Determine the [x, y] coordinate at the center of the cell enclosing the given text.  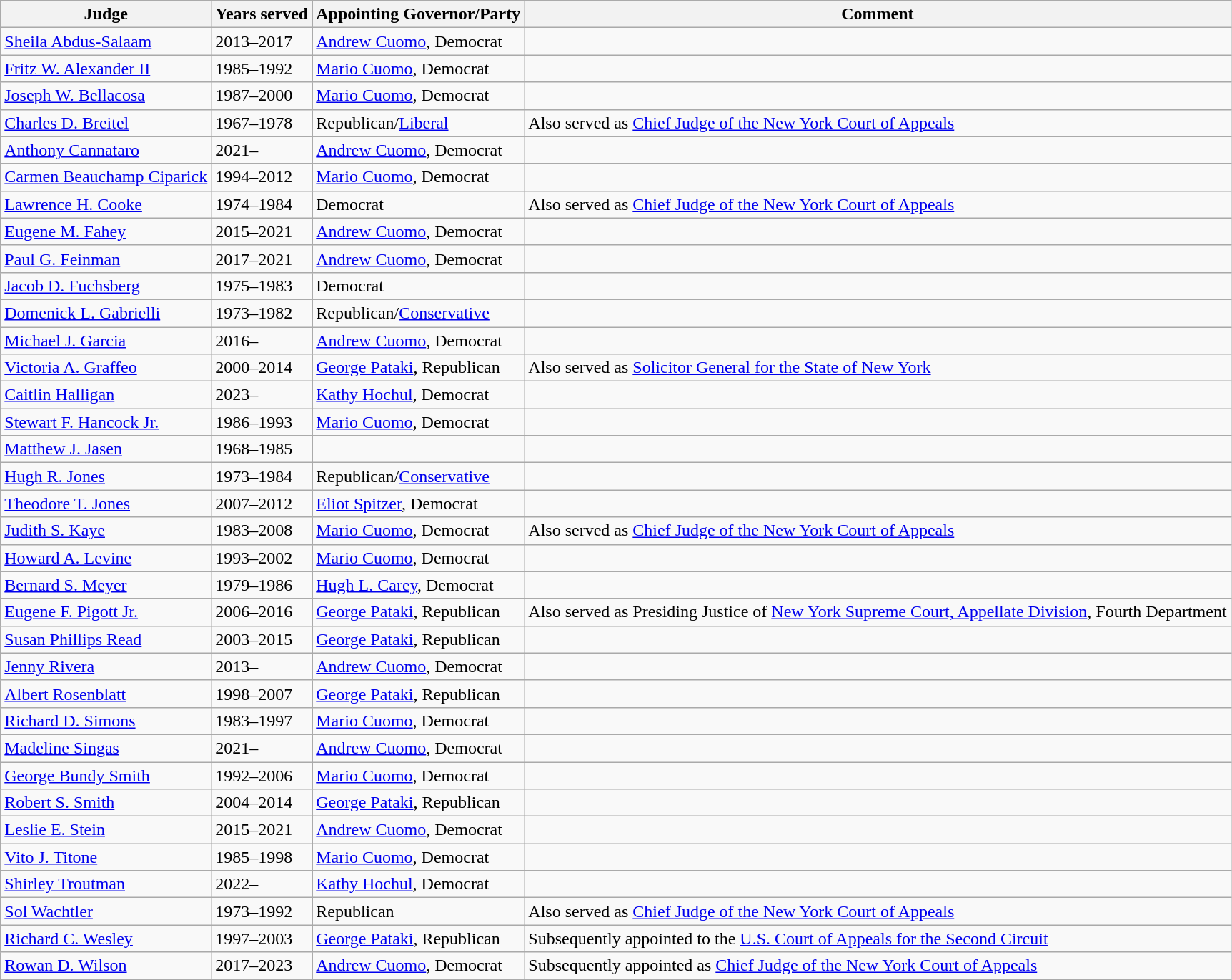
Joseph W. Bellacosa [106, 96]
Howard A. Levine [106, 558]
Republican [419, 911]
Stewart F. Hancock Jr. [106, 422]
Susan Phillips Read [106, 639]
Michael J. Garcia [106, 341]
Judge [106, 14]
Domenick L. Gabrielli [106, 313]
1985–1992 [262, 69]
Republican/Liberal [419, 123]
1967–1978 [262, 123]
1973–1982 [262, 313]
1986–1993 [262, 422]
Also served as Solicitor General for the State of New York [878, 368]
Comment [878, 14]
2016– [262, 341]
1983–1997 [262, 721]
Paul G. Feinman [106, 259]
Jenny Rivera [106, 666]
2013– [262, 666]
2004–2014 [262, 803]
Shirley Troutman [106, 884]
Madeline Singas [106, 748]
Lawrence H. Cooke [106, 204]
Eugene M. Fahey [106, 231]
Subsequently appointed to the U.S. Court of Appeals for the Second Circuit [878, 939]
Hugh L. Carey, Democrat [419, 585]
Matthew J. Jasen [106, 449]
1968–1985 [262, 449]
Carmen Beauchamp Ciparick [106, 177]
2006–2016 [262, 612]
Rowan D. Wilson [106, 966]
2000–2014 [262, 368]
1985–1998 [262, 857]
1994–2012 [262, 177]
Vito J. Titone [106, 857]
1992–2006 [262, 775]
Bernard S. Meyer [106, 585]
Jacob D. Fuchsberg [106, 286]
1983–2008 [262, 531]
Anthony Cannataro [106, 150]
Albert Rosenblatt [106, 694]
Hugh R. Jones [106, 476]
George Bundy Smith [106, 775]
Charles D. Breitel [106, 123]
Fritz W. Alexander II [106, 69]
2022– [262, 884]
1973–1984 [262, 476]
Richard C. Wesley [106, 939]
Theodore T. Jones [106, 504]
Richard D. Simons [106, 721]
2023– [262, 395]
1975–1983 [262, 286]
1973–1992 [262, 911]
Appointing Governor/Party [419, 14]
1974–1984 [262, 204]
Eliot Spitzer, Democrat [419, 504]
1979–1986 [262, 585]
2017–2023 [262, 966]
1997–2003 [262, 939]
Eugene F. Pigott Jr. [106, 612]
Victoria A. Graffeo [106, 368]
1993–2002 [262, 558]
2013–2017 [262, 41]
Caitlin Halligan [106, 395]
Sheila Abdus-Salaam [106, 41]
Years served [262, 14]
Robert S. Smith [106, 803]
Leslie E. Stein [106, 830]
2007–2012 [262, 504]
2003–2015 [262, 639]
1998–2007 [262, 694]
2017–2021 [262, 259]
1987–2000 [262, 96]
Judith S. Kaye [106, 531]
Also served as Presiding Justice of New York Supreme Court, Appellate Division, Fourth Department [878, 612]
Subsequently appointed as Chief Judge of the New York Court of Appeals [878, 966]
Sol Wachtler [106, 911]
